Extract the (X, Y) coordinate from the center of the cell holding the provided text.  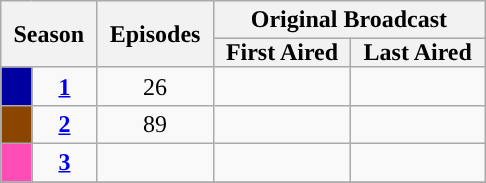
1 (64, 86)
Season (49, 34)
26 (155, 86)
89 (155, 124)
Original Broadcast (348, 20)
3 (64, 162)
Last Aired (418, 53)
First Aired (282, 53)
2 (64, 124)
Episodes (155, 34)
